Identify which cell holds the provided text, then report its (x, y) central coordinate. 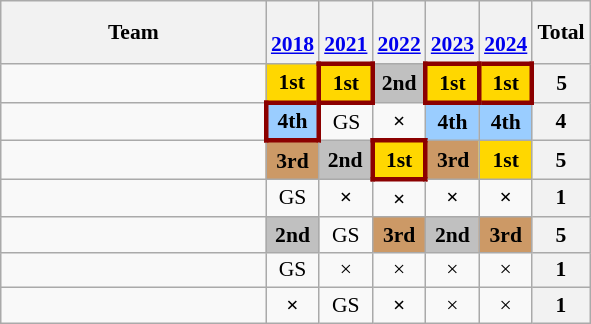
Team (134, 32)
2024 (506, 32)
4 (560, 122)
2018 (292, 32)
2022 (398, 32)
Total (560, 32)
2021 (346, 32)
2023 (452, 32)
